Capture the cell that displays the provided text and extract its (x, y) central coordinate. 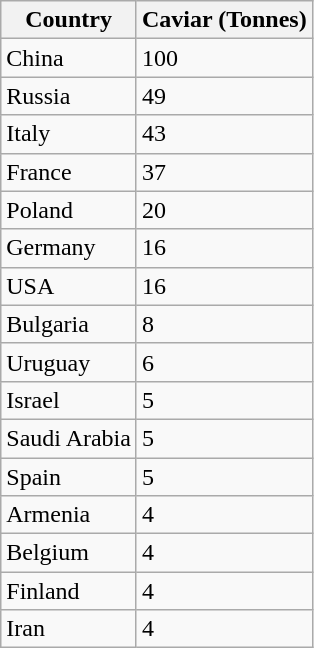
37 (224, 172)
Finland (69, 591)
Bulgaria (69, 324)
France (69, 172)
Germany (69, 248)
Iran (69, 629)
Uruguay (69, 362)
Israel (69, 400)
20 (224, 210)
Spain (69, 477)
Country (69, 20)
49 (224, 96)
8 (224, 324)
Saudi Arabia (69, 438)
China (69, 58)
100 (224, 58)
Poland (69, 210)
6 (224, 362)
Belgium (69, 553)
Armenia (69, 515)
Caviar (Tonnes) (224, 20)
Italy (69, 134)
USA (69, 286)
43 (224, 134)
Russia (69, 96)
